From the cell containing the given text, extract its center point as (X, Y) coordinate. 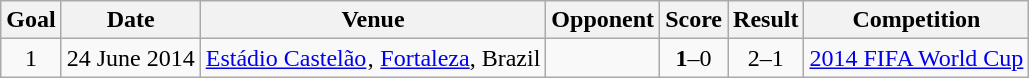
2–1 (766, 58)
Venue (373, 20)
Score (694, 20)
1–0 (694, 58)
Competition (916, 20)
24 June 2014 (130, 58)
1 (31, 58)
Estádio Castelão‚ Fortaleza, Brazil (373, 58)
Date (130, 20)
Goal (31, 20)
Opponent (603, 20)
Result (766, 20)
2014 FIFA World Cup (916, 58)
